Scan for the cell matching the given text and deliver its [x, y] coordinate at center. 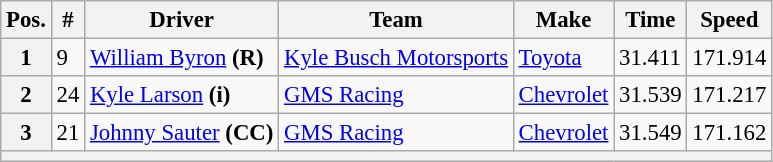
21 [68, 133]
William Byron (R) [182, 58]
Pos. [26, 20]
Kyle Busch Motorsports [396, 58]
Speed [730, 20]
171.217 [730, 95]
9 [68, 58]
3 [26, 133]
171.162 [730, 133]
Kyle Larson (i) [182, 95]
2 [26, 95]
Time [650, 20]
Johnny Sauter (CC) [182, 133]
Team [396, 20]
# [68, 20]
31.539 [650, 95]
Toyota [563, 58]
1 [26, 58]
171.914 [730, 58]
24 [68, 95]
Make [563, 20]
Driver [182, 20]
31.549 [650, 133]
31.411 [650, 58]
